Scan for the cell matching the given text and deliver its (x, y) coordinate at center. 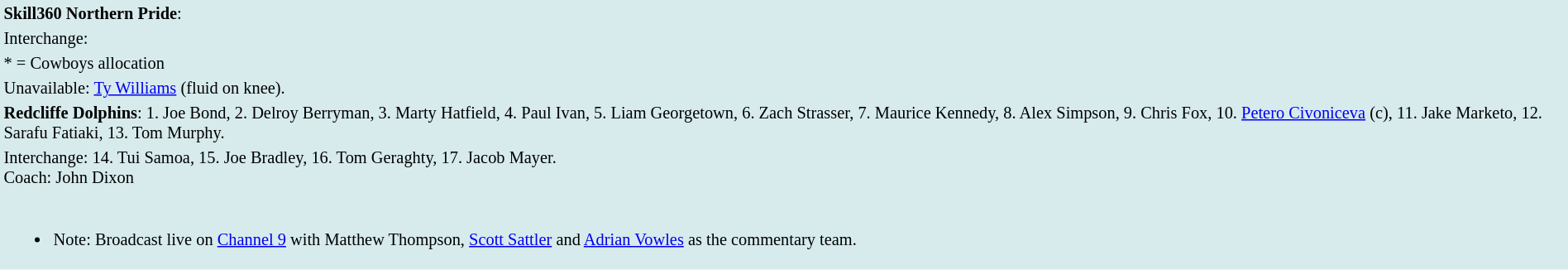
Interchange: (784, 38)
* = Cowboys allocation (784, 63)
Unavailable: Ty Williams (fluid on knee). (784, 88)
Note: Broadcast live on Channel 9 with Matthew Thompson, Scott Sattler and Adrian Vowles as the commentary team. (784, 229)
Interchange: 14. Tui Samoa, 15. Joe Bradley, 16. Tom Geraghty, 17. Jacob Mayer.Coach: John Dixon (784, 167)
Skill360 Northern Pride: (784, 13)
